Pinpoint the cell where the given text exists, returning its (X, Y) midpoint coordinate. 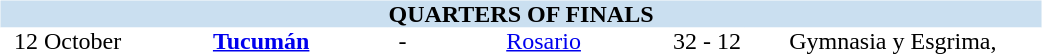
12 October (67, 42)
QUARTERS OF FINALS (520, 14)
32 - 12 (707, 42)
Gymnasia y Esgrima, (892, 42)
Tucumán (262, 42)
Rosario (544, 42)
- (403, 42)
